Detect which cell encompasses the target text, then output its [X, Y] center coordinate. 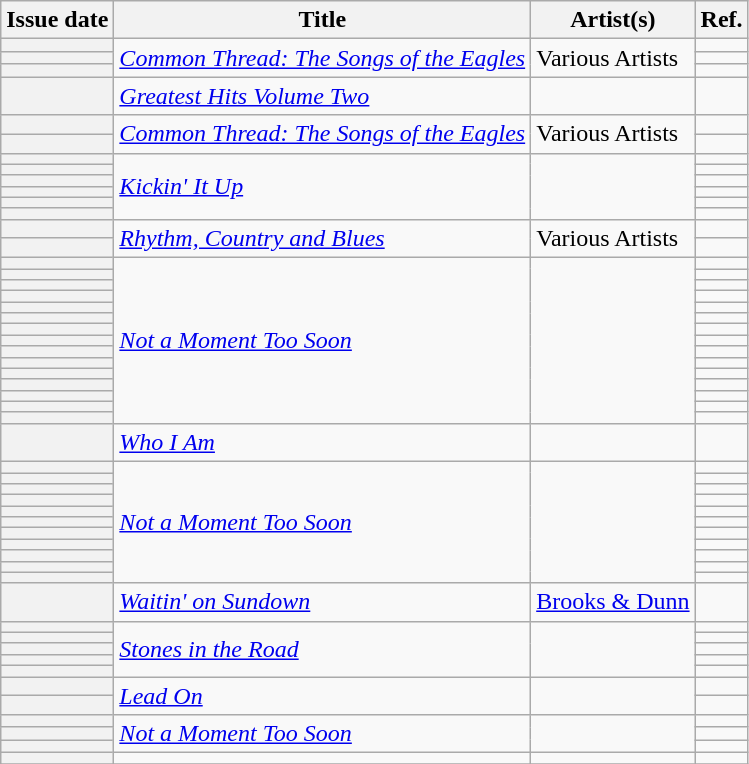
Lead On [322, 695]
Ref. [722, 20]
Waitin' on Sundown [322, 602]
Rhythm, Country and Blues [322, 238]
Brooks & Dunn [613, 602]
Stones in the Road [322, 648]
Greatest Hits Volume Two [322, 96]
Title [322, 20]
Who I Am [322, 442]
Kickin' It Up [322, 186]
Issue date [58, 20]
Artist(s) [613, 20]
